Return (x, y) of the center of cell containing provided text 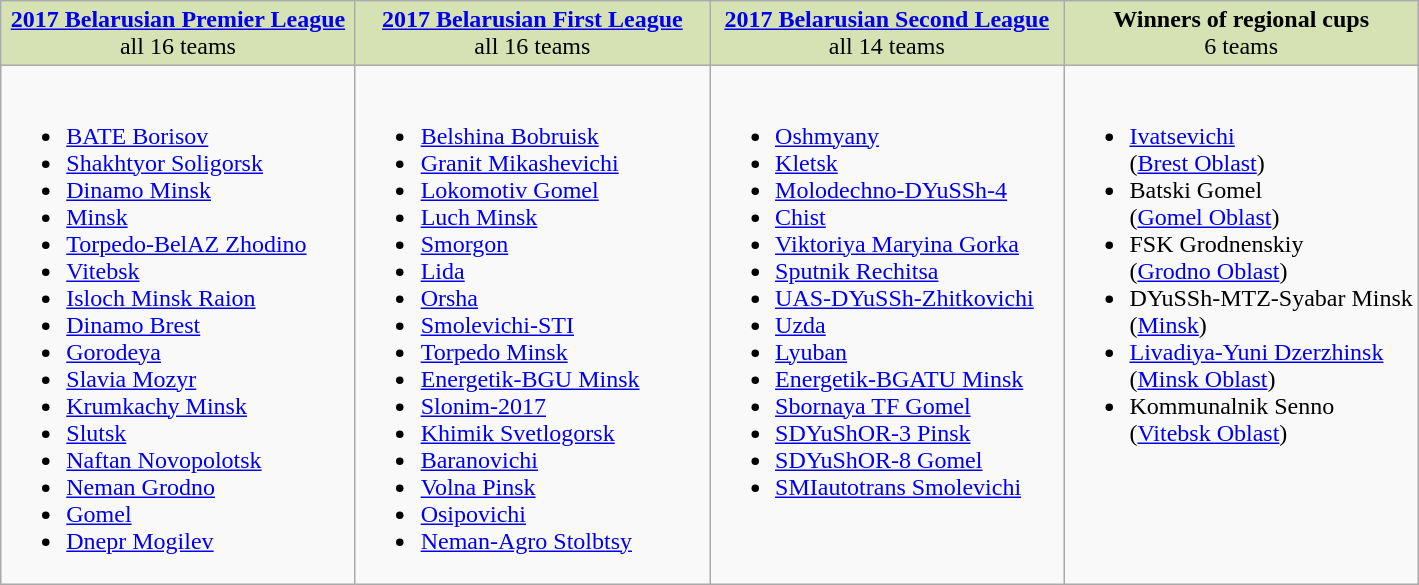
2017 Belarusian Second Leagueall 14 teams (887, 34)
Winners of regional cups6 teams (1241, 34)
2017 Belarusian First Leagueall 16 teams (532, 34)
2017 Belarusian Premier Leagueall 16 teams (178, 34)
